Locate the cell with the specified text and output its [x, y] center coordinate. 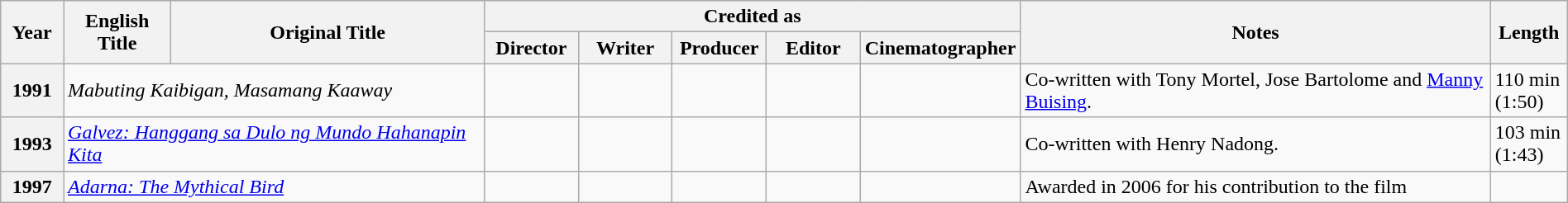
Editor [814, 48]
Adarna: The Mythical Bird [275, 186]
Awarded in 2006 for his contribution to the film [1255, 186]
Length [1528, 32]
Galvez: Hanggang sa Dulo ng Mundo Hahanapin Kita [275, 144]
Producer [719, 48]
110 min (1:50) [1528, 91]
Year [32, 32]
Original Title [327, 32]
Writer [625, 48]
1991 [32, 91]
English Title [117, 32]
1997 [32, 186]
Mabuting Kaibigan, Masamang Kaaway [275, 91]
Credited as [753, 17]
Co-written with Tony Mortel, Jose Bartolome and Manny Buising. [1255, 91]
Director [532, 48]
Cinematographer [940, 48]
103 min (1:43) [1528, 144]
1993 [32, 144]
Co-written with Henry Nadong. [1255, 144]
Notes [1255, 32]
